Output the (X, Y) coordinate of the center of the cell containing the given text.  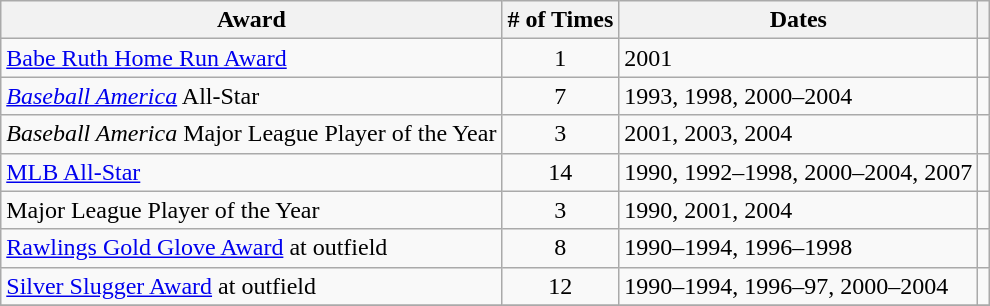
Baseball America All-Star (252, 96)
14 (560, 172)
1990–1994, 1996–97, 2000–2004 (798, 286)
1 (560, 58)
1990, 1992–1998, 2000–2004, 2007 (798, 172)
2001 (798, 58)
Rawlings Gold Glove Award at outfield (252, 248)
1990–1994, 1996–1998 (798, 248)
1990, 2001, 2004 (798, 210)
12 (560, 286)
Baseball America Major League Player of the Year (252, 134)
1993, 1998, 2000–2004 (798, 96)
Dates (798, 20)
7 (560, 96)
Silver Slugger Award at outfield (252, 286)
8 (560, 248)
MLB All-Star (252, 172)
Award (252, 20)
Major League Player of the Year (252, 210)
Babe Ruth Home Run Award (252, 58)
2001, 2003, 2004 (798, 134)
# of Times (560, 20)
